Output the (x, y) coordinate of the center of the cell containing the given text.  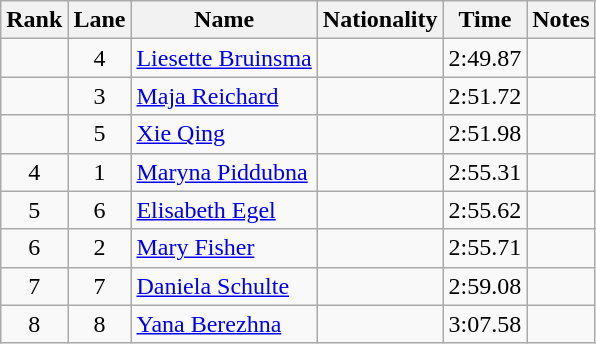
2:55.71 (485, 248)
2:59.08 (485, 286)
Notes (561, 20)
2:51.72 (485, 96)
Rank (34, 20)
Nationality (380, 20)
2:55.62 (485, 210)
Liesette Bruinsma (224, 58)
Mary Fisher (224, 248)
Time (485, 20)
2 (100, 248)
3:07.58 (485, 324)
2:51.98 (485, 134)
3 (100, 96)
Xie Qing (224, 134)
Daniela Schulte (224, 286)
Elisabeth Egel (224, 210)
Lane (100, 20)
2:49.87 (485, 58)
Yana Berezhna (224, 324)
2:55.31 (485, 172)
Maja Reichard (224, 96)
Maryna Piddubna (224, 172)
1 (100, 172)
Name (224, 20)
